From the cell containing the given text, extract its center point as [x, y] coordinate. 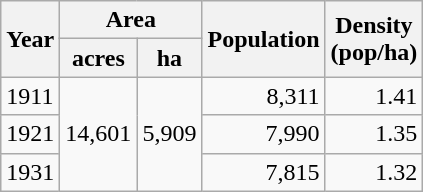
7,990 [264, 134]
14,601 [98, 134]
1.32 [374, 172]
acres [98, 58]
1911 [30, 96]
Year [30, 39]
1.35 [374, 134]
1.41 [374, 96]
7,815 [264, 172]
1921 [30, 134]
1931 [30, 172]
Population [264, 39]
ha [170, 58]
Density(pop/ha) [374, 39]
Area [131, 20]
5,909 [170, 134]
8,311 [264, 96]
